For the text-containing cell, return its midpoint in (x, y) coordinate format. 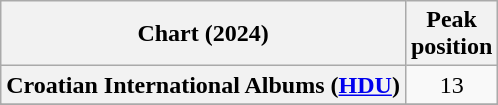
Peakposition (451, 34)
13 (451, 85)
Croatian International Albums (HDU) (204, 85)
Chart (2024) (204, 34)
